From the cell containing the given text, extract its center point as [X, Y] coordinate. 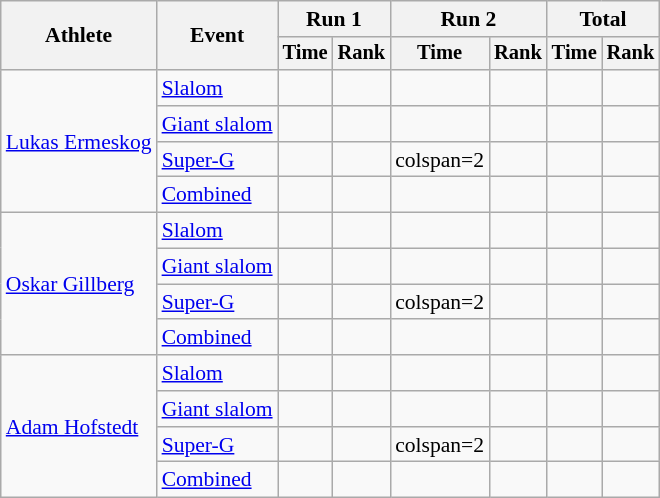
Oskar Gillberg [79, 284]
Athlete [79, 36]
Event [218, 36]
Adam Hofstedt [79, 426]
Total [603, 19]
Run 2 [468, 19]
Lukas Ermeskog [79, 141]
Run 1 [334, 19]
